Return the (x, y) coordinate for the center point of the cell that contains the specified text.  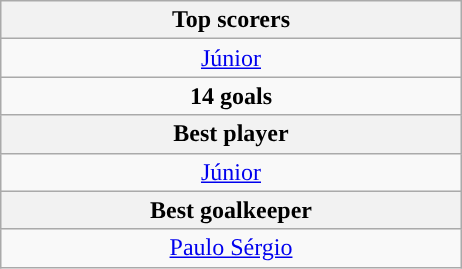
14 goals (230, 96)
Best player (230, 134)
Paulo Sérgio (230, 248)
Top scorers (230, 20)
Best goalkeeper (230, 210)
